For the text-containing cell, return its midpoint in [X, Y] coordinate format. 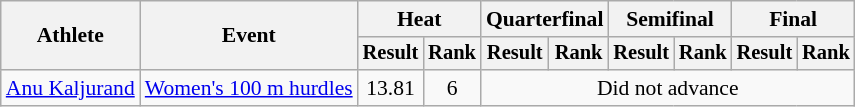
Women's 100 m hurdles [249, 88]
Did not advance [668, 88]
6 [452, 88]
Anu Kaljurand [70, 88]
Event [249, 36]
Heat [420, 19]
Quarterfinal [545, 19]
13.81 [391, 88]
Semifinal [670, 19]
Final [794, 19]
Athlete [70, 36]
